Locate the cell with the specified text and output its (X, Y) center coordinate. 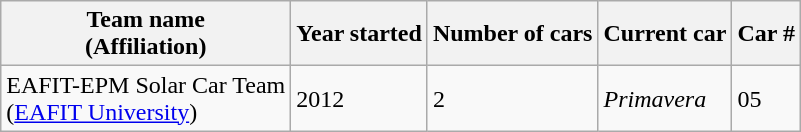
2 (512, 98)
EAFIT-EPM Solar Car Team(EAFIT University) (146, 98)
Team name(Affiliation) (146, 34)
2012 (360, 98)
05 (766, 98)
Primavera (665, 98)
Number of cars (512, 34)
Current car (665, 34)
Year started (360, 34)
Car # (766, 34)
